Determine the (x, y) coordinate at the center of the cell enclosing the given text.  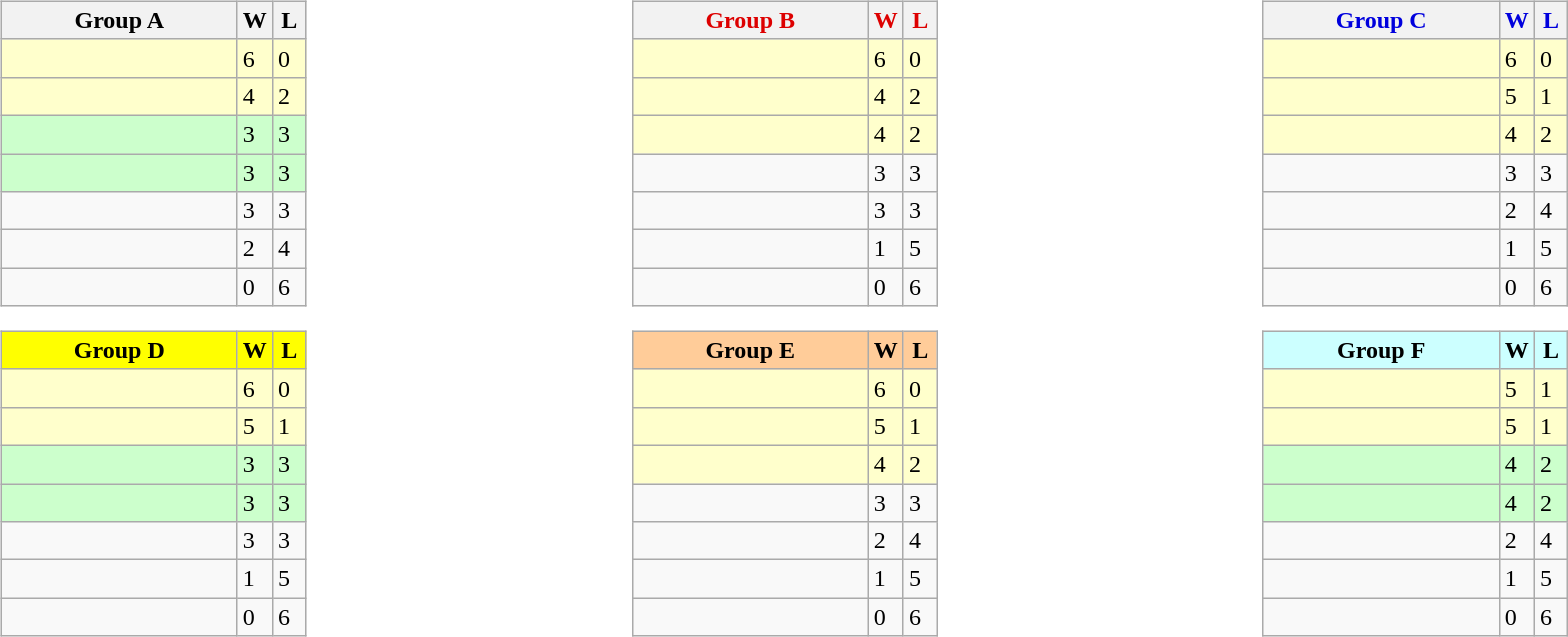
Group D (119, 350)
Group B (750, 20)
Group C (1381, 20)
Group E (750, 350)
Group A (119, 20)
Group F (1381, 350)
